Return the (x, y) coordinate for the center point of the cell that contains the specified text.  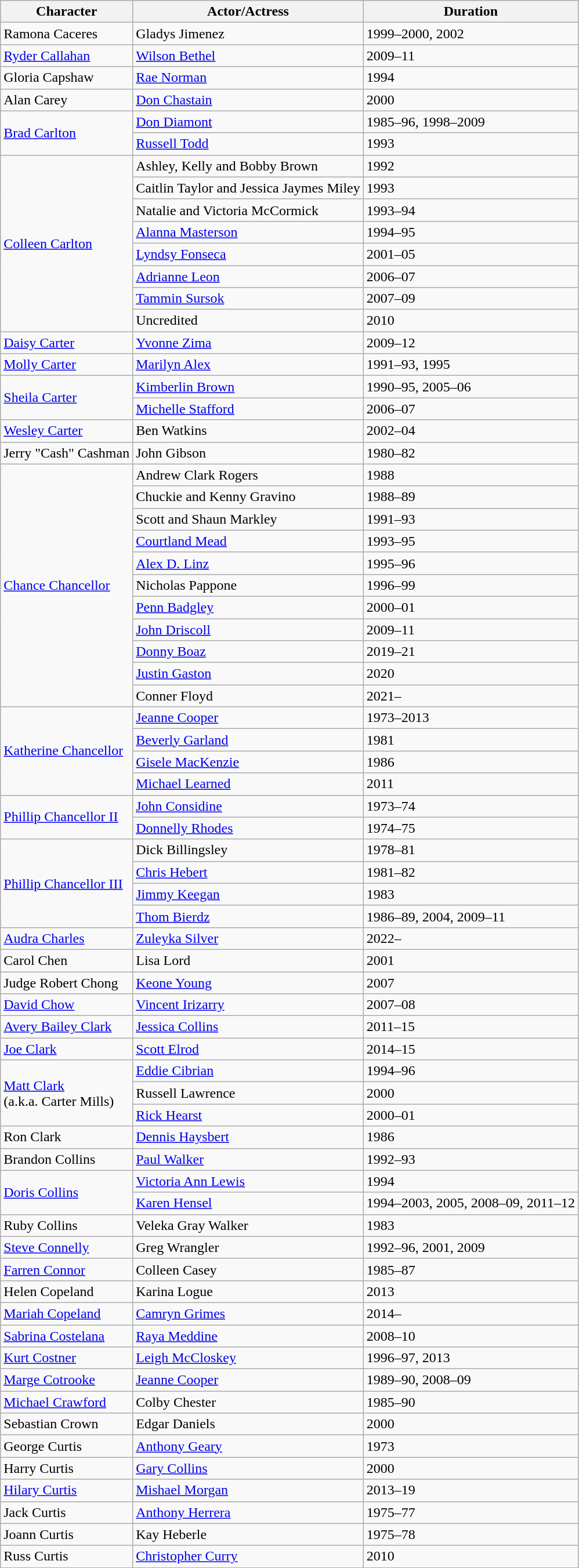
Helen Copeland (67, 1291)
Alex D. Linz (248, 563)
Veleka Gray Walker (248, 1225)
1985–90 (471, 1402)
Sabrina Costelana (67, 1335)
Eddie Cibrian (248, 1071)
1988 (471, 475)
Andrew Clark Rogers (248, 475)
1992–96, 2001, 2009 (471, 1247)
Lyndsy Fonseca (248, 254)
2020 (471, 674)
Ramona Caceres (67, 34)
Donny Boaz (248, 652)
Rick Hearst (248, 1115)
Adrianne Leon (248, 277)
2011 (471, 784)
Edgar Daniels (248, 1424)
Zuleyka Silver (248, 938)
Victoria Ann Lewis (248, 1181)
Farren Connor (67, 1269)
1993–94 (471, 210)
1973–2013 (471, 718)
Anthony Herrera (248, 1512)
Dennis Haysbert (248, 1137)
1975–77 (471, 1512)
Kurt Costner (67, 1358)
1973 (471, 1446)
Mishael Morgan (248, 1490)
Carol Chen (67, 960)
Caitlin Taylor and Jessica Jaymes Miley (248, 188)
Keone Young (248, 983)
Chuckie and Kenny Gravino (248, 497)
1994–2003, 2005, 2008–09, 2011–12 (471, 1203)
Beverly Garland (248, 740)
Kimberlin Brown (248, 387)
John Gibson (248, 453)
Natalie and Victoria McCormick (248, 210)
1988–89 (471, 497)
Scott and Shaun Markley (248, 519)
Raya Meddine (248, 1335)
Ruby Collins (67, 1225)
1989–90, 2008–09 (471, 1380)
Karen Hensel (248, 1203)
Gary Collins (248, 1468)
2009–12 (471, 343)
2001–05 (471, 254)
1985–96, 1998–2009 (471, 122)
2001 (471, 960)
2021– (471, 696)
Brad Carlton (67, 133)
Russ Curtis (67, 1556)
Don Diamont (248, 122)
1973–74 (471, 806)
Courtland Mead (248, 541)
Thom Bierdz (248, 916)
Jessica Collins (248, 1027)
1975–78 (471, 1534)
Russell Todd (248, 144)
Sebastian Crown (67, 1424)
Alan Carey (67, 100)
Vincent Irizarry (248, 1005)
Rae Norman (248, 78)
Leigh McCloskey (248, 1358)
Character (67, 12)
Chris Hebert (248, 872)
Jerry "Cash" Cashman (67, 453)
1978–81 (471, 850)
Matt Clark(a.k.a. Carter Mills) (67, 1093)
Conner Floyd (248, 696)
Ashley, Kelly and Bobby Brown (248, 166)
1991–93, 1995 (471, 365)
Alanna Masterson (248, 232)
2014– (471, 1313)
Michael Crawford (67, 1402)
Kay Heberle (248, 1534)
1981 (471, 740)
Anthony Geary (248, 1446)
Marge Cotrooke (67, 1380)
2007–09 (471, 299)
2011–15 (471, 1027)
Joann Curtis (67, 1534)
1981–82 (471, 872)
Daisy Carter (67, 343)
1986–89, 2004, 2009–11 (471, 916)
1996–99 (471, 585)
Mariah Copeland (67, 1313)
Tammin Sursok (248, 299)
Wesley Carter (67, 431)
Greg Wrangler (248, 1247)
1985–87 (471, 1269)
Jack Curtis (67, 1512)
George Curtis (67, 1446)
1990–95, 2005–06 (471, 387)
Don Chastain (248, 100)
1980–82 (471, 453)
Ben Watkins (248, 431)
Colleen Casey (248, 1269)
Duration (471, 12)
1992 (471, 166)
Phillip Chancellor III (67, 883)
Dick Billingsley (248, 850)
Marilyn Alex (248, 365)
Colby Chester (248, 1402)
1994–96 (471, 1071)
1992–93 (471, 1159)
Sheila Carter (67, 398)
Donnelly Rhodes (248, 828)
1991–93 (471, 519)
David Chow (67, 1005)
2019–21 (471, 652)
Yvonne Zima (248, 343)
Ron Clark (67, 1137)
Nicholas Pappone (248, 585)
Michael Learned (248, 784)
2008–10 (471, 1335)
Russell Lawrence (248, 1093)
Wilson Bethel (248, 56)
2007 (471, 983)
Christopher Curry (248, 1556)
Gisele MacKenzie (248, 762)
Katherine Chancellor (67, 751)
2014–15 (471, 1049)
Jimmy Keegan (248, 894)
Scott Elrod (248, 1049)
Paul Walker (248, 1159)
Avery Bailey Clark (67, 1027)
Colleen Carlton (67, 243)
Uncredited (248, 321)
2013 (471, 1291)
Judge Robert Chong (67, 983)
Gloria Capshaw (67, 78)
Michelle Stafford (248, 409)
Joe Clark (67, 1049)
Chance Chancellor (67, 586)
Karina Logue (248, 1291)
1995–96 (471, 563)
1994–95 (471, 232)
John Considine (248, 806)
2013–19 (471, 1490)
1996–97, 2013 (471, 1358)
Justin Gaston (248, 674)
Molly Carter (67, 365)
Camryn Grimes (248, 1313)
Audra Charles (67, 938)
Doris Collins (67, 1192)
2002–04 (471, 431)
Hilary Curtis (67, 1490)
2007–08 (471, 1005)
Phillip Chancellor II (67, 817)
Harry Curtis (67, 1468)
1999–2000, 2002 (471, 34)
Steve Connelly (67, 1247)
1974–75 (471, 828)
Lisa Lord (248, 960)
Gladys Jimenez (248, 34)
Penn Badgley (248, 607)
John Driscoll (248, 629)
Brandon Collins (67, 1159)
Actor/Actress (248, 12)
Ryder Callahan (67, 56)
1993–95 (471, 541)
2022– (471, 938)
